For the text-containing cell, return its midpoint in [x, y] coordinate format. 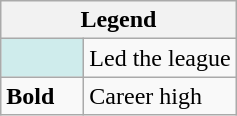
Led the league [160, 58]
Legend [118, 20]
Career high [160, 96]
Bold [42, 96]
